Search for the cell housing the specified text and yield its [X, Y] center coordinate. 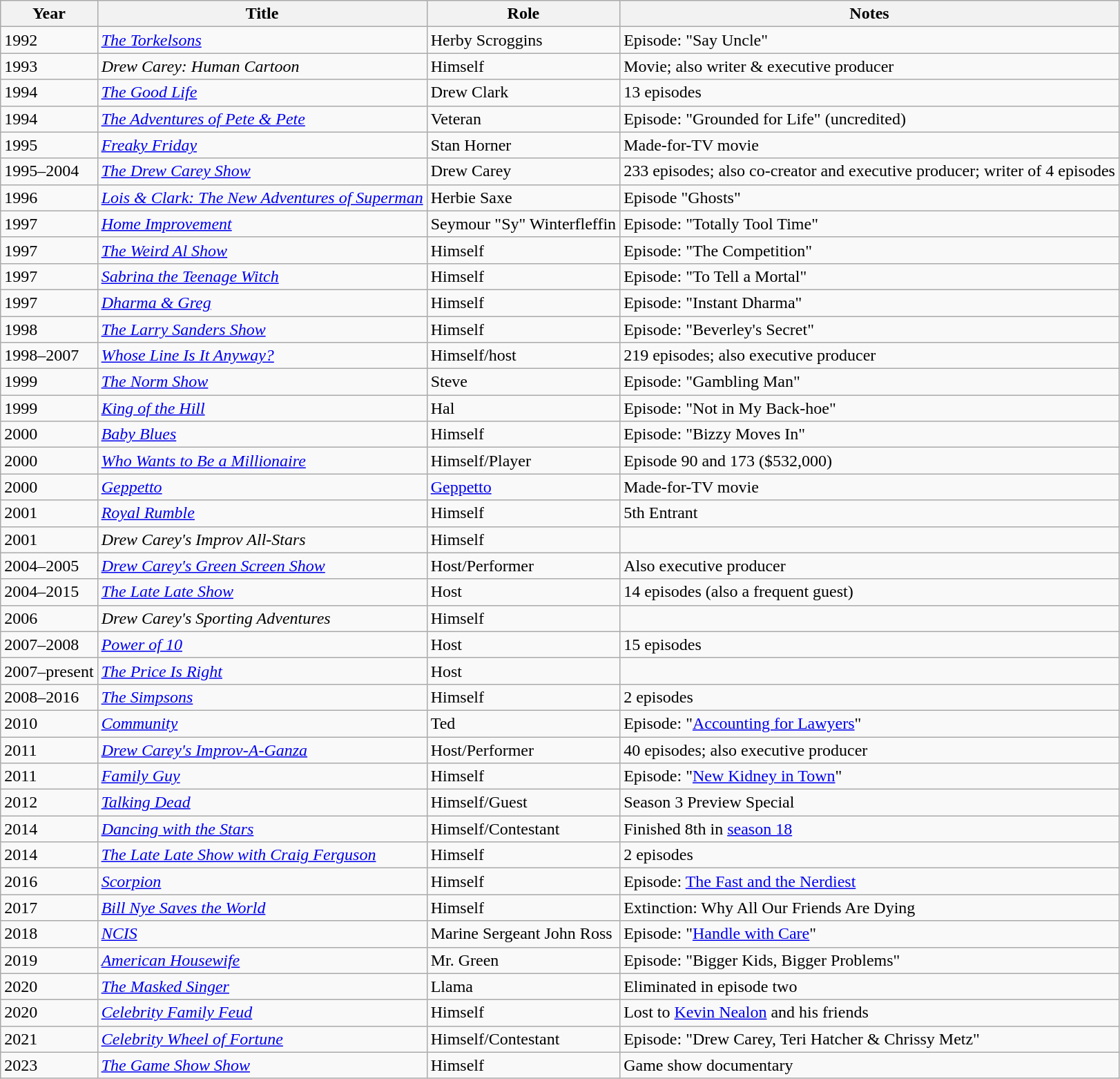
The Late Late Show [262, 592]
Episode: "Drew Carey, Teri Hatcher & Chrissy Metz" [870, 1039]
1992 [49, 40]
Community [262, 723]
2006 [49, 618]
Episode: The Fast and the Nerdiest [870, 881]
Herbie Saxe [523, 198]
Drew Clark [523, 93]
2004–2005 [49, 566]
2017 [49, 908]
Role [523, 14]
Who Wants to Be a Millionaire [262, 461]
Episode "Ghosts" [870, 198]
Episode: "Instant Dharma" [870, 303]
Dancing with the Stars [262, 829]
2021 [49, 1039]
Veteran [523, 119]
NCIS [262, 934]
1998 [49, 330]
1993 [49, 66]
The Simpsons [262, 697]
Drew Carey [523, 171]
Game show documentary [870, 1065]
Herby Scroggins [523, 40]
Drew Carey's Sporting Adventures [262, 618]
King of the Hill [262, 408]
1995 [49, 145]
14 episodes (also a frequent guest) [870, 592]
The Drew Carey Show [262, 171]
Episode 90 and 173 ($532,000) [870, 461]
The Weird Al Show [262, 250]
1996 [49, 198]
The Good Life [262, 93]
Mr. Green [523, 960]
Marine Sergeant John Ross [523, 934]
The Adventures of Pete & Pete [262, 119]
Ted [523, 723]
Episode: "New Kidney in Town" [870, 776]
Episode: "Accounting for Lawyers" [870, 723]
2023 [49, 1065]
Himself/Guest [523, 803]
Talking Dead [262, 803]
Sabrina the Teenage Witch [262, 276]
2010 [49, 723]
Freaky Friday [262, 145]
The Torkelsons [262, 40]
2018 [49, 934]
Bill Nye Saves the World [262, 908]
The Late Late Show with Craig Ferguson [262, 855]
Finished 8th in season 18 [870, 829]
Stan Horner [523, 145]
Royal Rumble [262, 513]
The Norm Show [262, 382]
Episode: "Bigger Kids, Bigger Problems" [870, 960]
Llama [523, 986]
Episode: "Say Uncle" [870, 40]
Season 3 Preview Special [870, 803]
Drew Carey: Human Cartoon [262, 66]
Himself/host [523, 356]
Lost to Kevin Nealon and his friends [870, 1013]
Lois & Clark: The New Adventures of Superman [262, 198]
Notes [870, 14]
American Housewife [262, 960]
Title [262, 14]
Scorpion [262, 881]
Steve [523, 382]
Also executive producer [870, 566]
Episode: "The Competition" [870, 250]
2004–2015 [49, 592]
Whose Line Is It Anyway? [262, 356]
Baby Blues [262, 435]
The Larry Sanders Show [262, 330]
2016 [49, 881]
13 episodes [870, 93]
219 episodes; also executive producer [870, 356]
2012 [49, 803]
Episode: "Bizzy Moves In" [870, 435]
Episode: "Not in My Back-hoe" [870, 408]
2007–present [49, 671]
The Game Show Show [262, 1065]
Dharma & Greg [262, 303]
Drew Carey's Improv-A-Ganza [262, 749]
5th Entrant [870, 513]
Extinction: Why All Our Friends Are Dying [870, 908]
The Masked Singer [262, 986]
2008–2016 [49, 697]
15 episodes [870, 644]
Episode: "Totally Tool Time" [870, 224]
Movie; also writer & executive producer [870, 66]
Episode: "Beverley's Secret" [870, 330]
Episode: "Handle with Care" [870, 934]
Seymour "Sy" Winterfleffin [523, 224]
1995–2004 [49, 171]
1998–2007 [49, 356]
Episode: "Grounded for Life" (uncredited) [870, 119]
Home Improvement [262, 224]
233 episodes; also co-creator and executive producer; writer of 4 episodes [870, 171]
Drew Carey's Green Screen Show [262, 566]
Family Guy [262, 776]
Celebrity Family Feud [262, 1013]
Eliminated in episode two [870, 986]
Hal [523, 408]
Power of 10 [262, 644]
Episode: "Gambling Man" [870, 382]
Episode: "To Tell a Mortal" [870, 276]
The Price Is Right [262, 671]
2019 [49, 960]
Himself/Player [523, 461]
Drew Carey's Improv All-Stars [262, 539]
2007–2008 [49, 644]
40 episodes; also executive producer [870, 749]
Celebrity Wheel of Fortune [262, 1039]
Year [49, 14]
